Pinpoint the cell where the given text exists, returning its [X, Y] midpoint coordinate. 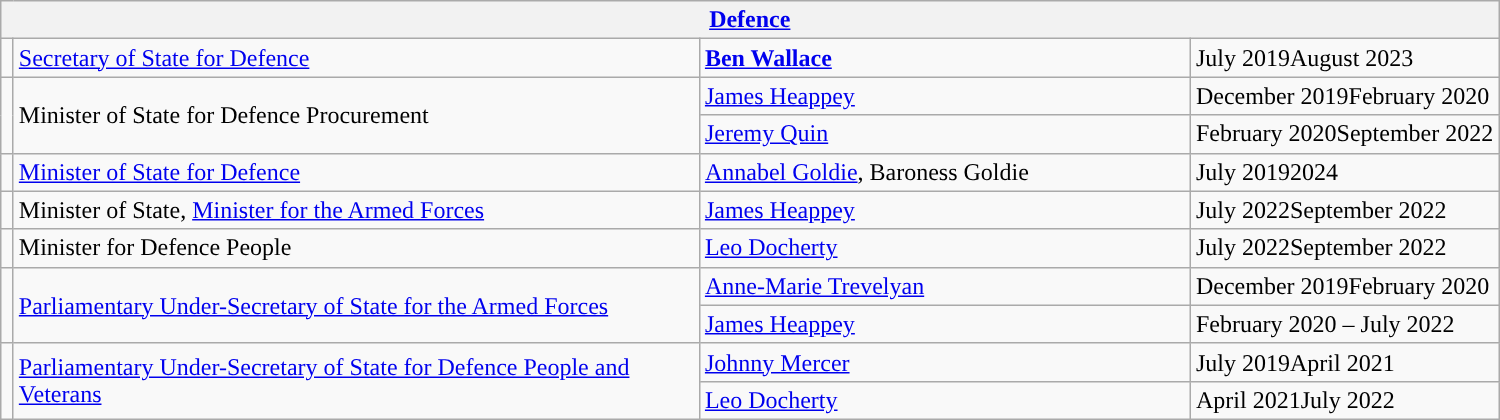
Minister of State for Defence [356, 172]
July 20192024 [1344, 172]
February 2020 – July 2022 [1344, 324]
Minister for Defence People [356, 248]
Defence [750, 20]
July 2019August 2023 [1344, 58]
February 2020September 2022 [1344, 134]
April 2021July 2022 [1344, 400]
Anne-Marie Trevelyan [944, 286]
Secretary of State for Defence [356, 58]
July 2019April 2021 [1344, 362]
Annabel Goldie, Baroness Goldie [944, 172]
Parliamentary Under-Secretary of State for the Armed Forces [356, 305]
Parliamentary Under-Secretary of State for Defence People and Veterans [356, 381]
Minister of State, Minister for the Armed Forces [356, 210]
Jeremy Quin [944, 134]
Ben Wallace [944, 58]
Johnny Mercer [944, 362]
Minister of State for Defence Procurement [356, 115]
